Determine the (X, Y) coordinate at the center of the cell enclosing the given text.  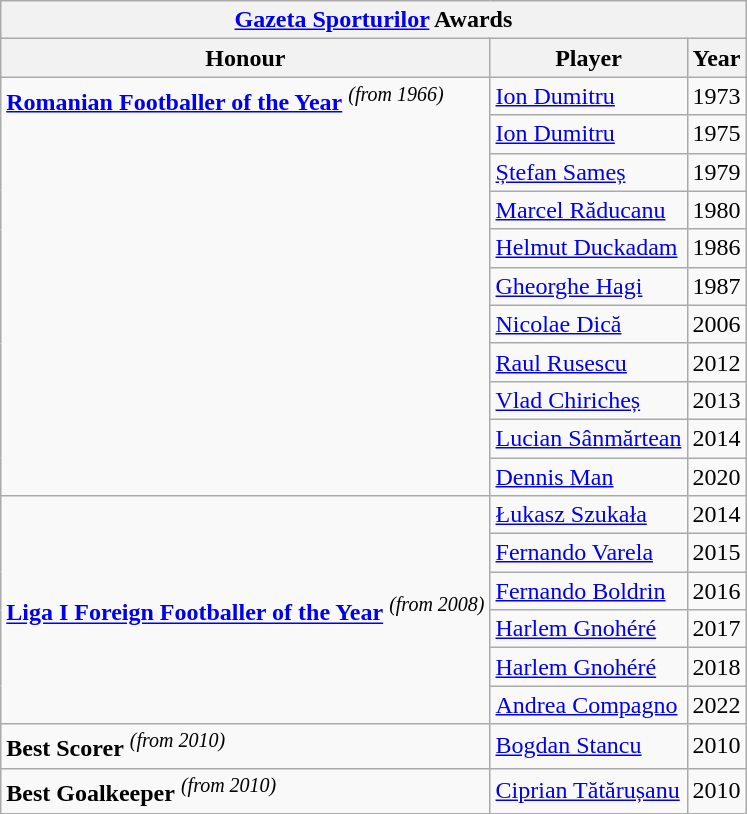
2018 (716, 667)
2013 (716, 400)
Łukasz Szukała (588, 515)
Dennis Man (588, 477)
2020 (716, 477)
Best Scorer (from 2010) (246, 746)
Helmut Duckadam (588, 248)
Ciprian Tătărușanu (588, 790)
Player (588, 58)
1986 (716, 248)
1973 (716, 96)
Romanian Footballer of the Year (from 1966) (246, 286)
Honour (246, 58)
Fernando Boldrin (588, 591)
Lucian Sânmărtean (588, 438)
Vlad Chiricheș (588, 400)
Fernando Varela (588, 553)
Gazeta Sporturilor Awards (374, 20)
Andrea Compagno (588, 705)
Marcel Răducanu (588, 210)
1975 (716, 134)
2022 (716, 705)
2015 (716, 553)
Nicolae Dică (588, 324)
1987 (716, 286)
Ștefan Sameș (588, 172)
Year (716, 58)
1980 (716, 210)
2006 (716, 324)
2017 (716, 629)
2012 (716, 362)
Bogdan Stancu (588, 746)
Liga I Foreign Footballer of the Year (from 2008) (246, 610)
Raul Rusescu (588, 362)
1979 (716, 172)
2016 (716, 591)
Best Goalkeeper (from 2010) (246, 790)
Gheorghe Hagi (588, 286)
